Pinpoint the cell where the given text exists, returning its (x, y) midpoint coordinate. 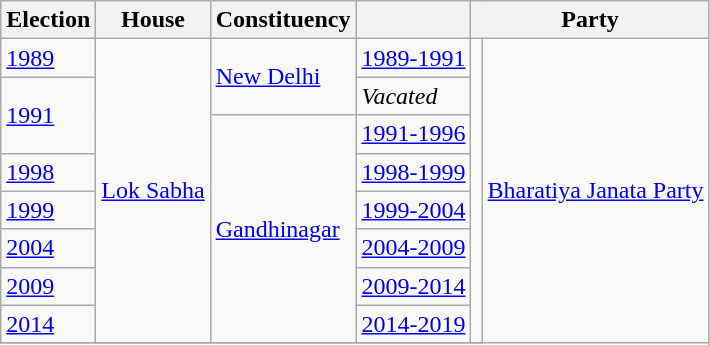
1999 (48, 210)
1991-1996 (414, 134)
2009-2014 (414, 286)
Vacated (414, 96)
2009 (48, 286)
2014 (48, 324)
House (153, 20)
Party (590, 20)
2004-2009 (414, 248)
2004 (48, 248)
1989 (48, 58)
Lok Sabha (153, 191)
Gandhinagar (283, 229)
New Delhi (283, 77)
1991 (48, 115)
1998 (48, 172)
Constituency (283, 20)
1998-1999 (414, 172)
1989-1991 (414, 58)
2014-2019 (414, 324)
Bharatiya Janata Party (596, 191)
1999-2004 (414, 210)
Election (48, 20)
